Search for the cell housing the specified text and yield its [X, Y] center coordinate. 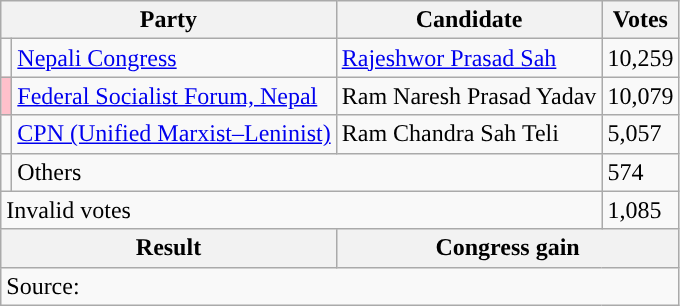
Party [168, 20]
574 [640, 172]
Ram Naresh Prasad Yadav [469, 96]
1,085 [640, 210]
5,057 [640, 134]
Candidate [469, 20]
Rajeshwor Prasad Sah [469, 58]
Votes [640, 20]
Ram Chandra Sah Teli [469, 134]
Others [307, 172]
Federal Socialist Forum, Nepal [174, 96]
10,259 [640, 58]
Nepali Congress [174, 58]
CPN (Unified Marxist–Leninist) [174, 134]
Invalid votes [302, 210]
Source: [340, 286]
Congress gain [508, 248]
10,079 [640, 96]
Result [168, 248]
